Scan for the cell matching the given text and deliver its [X, Y] coordinate at center. 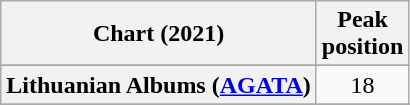
Chart (2021) [159, 34]
Peakposition [362, 34]
18 [362, 85]
Lithuanian Albums (AGATA) [159, 85]
